Output the [X, Y] coordinate of the center of the cell containing the given text.  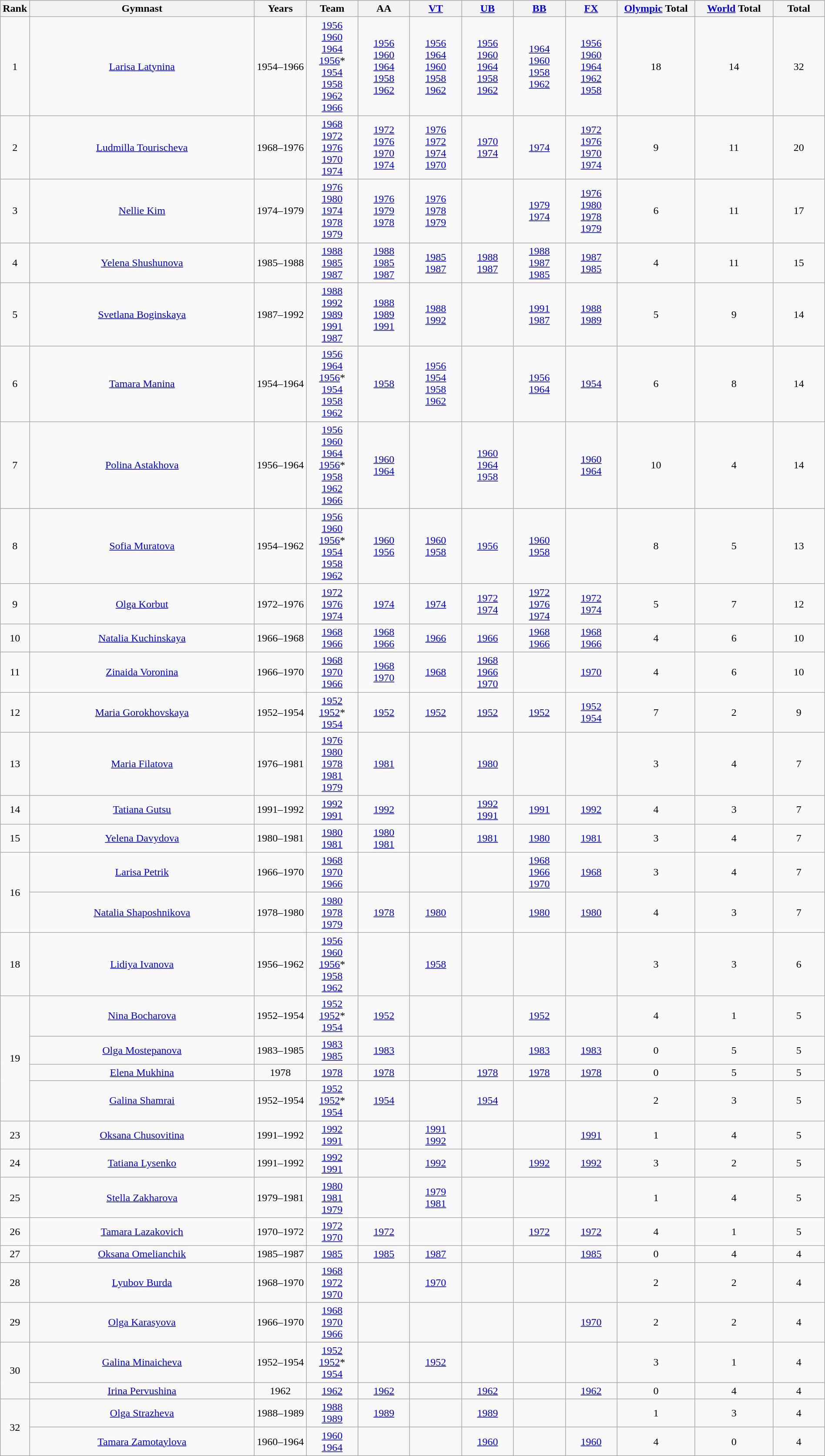
Oksana Omelianchik [142, 1254]
19 [15, 1059]
Larisa Latynina [142, 66]
BB [540, 9]
Oksana Chusovitina [142, 1135]
1979 1981 [436, 1197]
1954–1962 [280, 546]
Irina Pervushina [142, 1391]
1960 1956 [384, 546]
1988 1992 [436, 314]
24 [15, 1163]
1956 1954 1958 1962 [436, 384]
1954–1966 [280, 66]
VT [436, 9]
1985–1988 [280, 263]
1968 1970 [384, 672]
FX [591, 9]
Sofia Muratova [142, 546]
World Total [734, 9]
1972 1970 [332, 1232]
Maria Filatova [142, 764]
1987–1992 [280, 314]
1991 1992 [436, 1135]
Svetlana Boginskaya [142, 314]
1956 1960 1956* 1954 1958 1962 [332, 546]
Olympic Total [656, 9]
1976 1972 1974 1970 [436, 147]
Stella Zakharova [142, 1197]
1956 1960 1964 1956* 1954 1958 1962 1966 [332, 66]
1987 [436, 1254]
1988 1989 1991 [384, 314]
Zinaida Voronina [142, 672]
1952 1954 [591, 712]
28 [15, 1282]
1987 1985 [591, 263]
1956 1960 1956* 1958 1962 [332, 964]
1991 1987 [540, 314]
1980 1978 1979 [332, 912]
Tatiana Gutsu [142, 810]
1980–1981 [280, 838]
Galina Minaicheva [142, 1362]
1968–1970 [280, 1282]
29 [15, 1322]
1956 1964 1956* 1954 1958 1962 [332, 384]
Natalia Shaposhnikova [142, 912]
Elena Mukhina [142, 1072]
1976 1979 1978 [384, 211]
1968 1972 1970 [332, 1282]
17 [799, 211]
1985–1987 [280, 1254]
1983 1985 [332, 1050]
1956–1962 [280, 964]
1968 1972 1976 1970 1974 [332, 147]
1970–1972 [280, 1232]
1985 1987 [436, 263]
Tamara Lazakovich [142, 1232]
Olga Mostepanova [142, 1050]
AA [384, 9]
1954–1964 [280, 384]
Team [332, 9]
1956 1960 1964 1956* 1958 1962 1966 [332, 465]
27 [15, 1254]
Olga Korbut [142, 604]
Tatiana Lysenko [142, 1163]
Galina Shamrai [142, 1101]
26 [15, 1232]
Tamara Manina [142, 384]
1972–1976 [280, 604]
1960 1964 1958 [487, 465]
1956 1960 1964 1962 1958 [591, 66]
Polina Astakhova [142, 465]
30 [15, 1371]
Yelena Shushunova [142, 263]
23 [15, 1135]
Ludmilla Tourischeva [142, 147]
1960–1964 [280, 1441]
Lidiya Ivanova [142, 964]
Maria Gorokhovskaya [142, 712]
1974–1979 [280, 211]
1966–1968 [280, 638]
Larisa Petrik [142, 872]
25 [15, 1197]
1976–1981 [280, 764]
1980 1981 1979 [332, 1197]
1988 1992 1989 1991 1987 [332, 314]
1968–1976 [280, 147]
Tamara Zamotaylova [142, 1441]
1976 1978 1979 [436, 211]
1988 1987 1985 [540, 263]
Natalia Kuchinskaya [142, 638]
1988 1987 [487, 263]
Gymnast [142, 9]
1964 1960 1958 1962 [540, 66]
1970 1974 [487, 147]
Nina Bocharova [142, 1016]
Rank [15, 9]
16 [15, 892]
1956 1964 1960 1958 1962 [436, 66]
1978–1980 [280, 912]
Lyubov Burda [142, 1282]
1956–1964 [280, 465]
1976 1980 1974 1978 1979 [332, 211]
1976 1980 1978 1979 [591, 211]
1956 [487, 546]
1988–1989 [280, 1413]
1976 1980 1978 1981 1979 [332, 764]
Olga Karasyova [142, 1322]
Nellie Kim [142, 211]
Olga Strazheva [142, 1413]
Yelena Davydova [142, 838]
Years [280, 9]
1979–1981 [280, 1197]
1979 1974 [540, 211]
1956 1964 [540, 384]
Total [799, 9]
UB [487, 9]
1983–1985 [280, 1050]
20 [799, 147]
